Search for the cell housing the specified text and yield its (x, y) center coordinate. 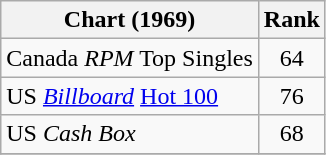
US Cash Box (130, 134)
76 (292, 96)
64 (292, 58)
Chart (1969) (130, 20)
Rank (292, 20)
68 (292, 134)
Canada RPM Top Singles (130, 58)
US Billboard Hot 100 (130, 96)
